Extract the (x, y) coordinate from the center of the cell holding the provided text.  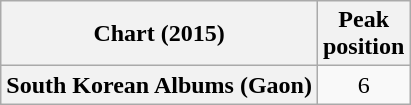
6 (363, 85)
Peakposition (363, 34)
Chart (2015) (160, 34)
South Korean Albums (Gaon) (160, 85)
